Scan for the cell matching the given text and deliver its (x, y) coordinate at center. 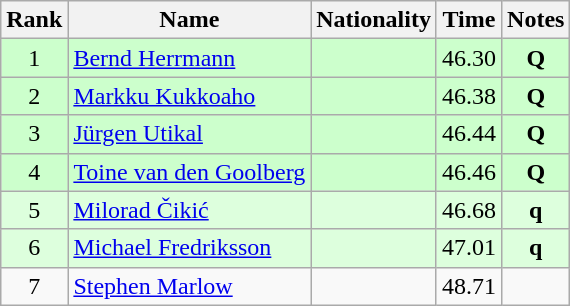
Toine van den Goolberg (190, 172)
Jürgen Utikal (190, 134)
46.68 (468, 210)
7 (34, 286)
48.71 (468, 286)
2 (34, 96)
Name (190, 20)
46.46 (468, 172)
46.44 (468, 134)
46.30 (468, 58)
47.01 (468, 248)
Rank (34, 20)
Bernd Herrmann (190, 58)
Notes (536, 20)
Time (468, 20)
5 (34, 210)
3 (34, 134)
Milorad Čikić (190, 210)
Stephen Marlow (190, 286)
46.38 (468, 96)
4 (34, 172)
6 (34, 248)
Michael Fredriksson (190, 248)
Nationality (374, 20)
1 (34, 58)
Markku Kukkoaho (190, 96)
